From the cell containing the given text, extract its center point as [x, y] coordinate. 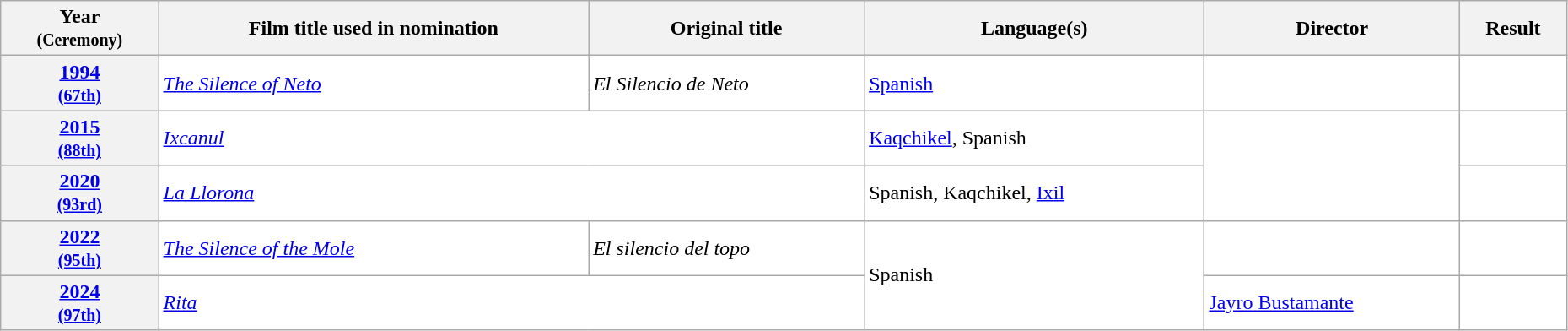
Rita [511, 302]
Year(Ceremony) [79, 29]
Spanish, Kaqchikel, Ixil [1034, 193]
Jayro Bustamante [1333, 302]
Film title used in nomination [374, 29]
2024(97th) [79, 302]
La Llorona [511, 193]
Ixcanul [511, 138]
1994(67th) [79, 83]
Kaqchikel, Spanish [1034, 138]
The Silence of the Mole [374, 248]
Language(s) [1034, 29]
2020(93rd) [79, 193]
2022(95th) [79, 248]
El silencio del topo [727, 248]
Result [1513, 29]
The Silence of Neto [374, 83]
Original title [727, 29]
2015(88th) [79, 138]
El Silencio de Neto [727, 83]
Director [1333, 29]
